Detect which cell encompasses the target text, then output its (x, y) center coordinate. 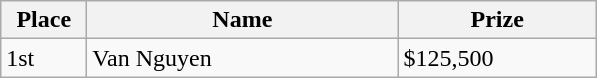
1st (44, 58)
Name (242, 20)
Place (44, 20)
$125,500 (498, 58)
Prize (498, 20)
Van Nguyen (242, 58)
